Identify which cell holds the provided text, then report its [x, y] central coordinate. 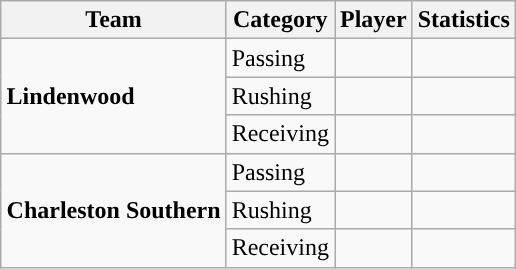
Player [373, 20]
Charleston Southern [114, 210]
Category [280, 20]
Team [114, 20]
Lindenwood [114, 96]
Statistics [464, 20]
